Locate the cell with the specified text and output its (x, y) center coordinate. 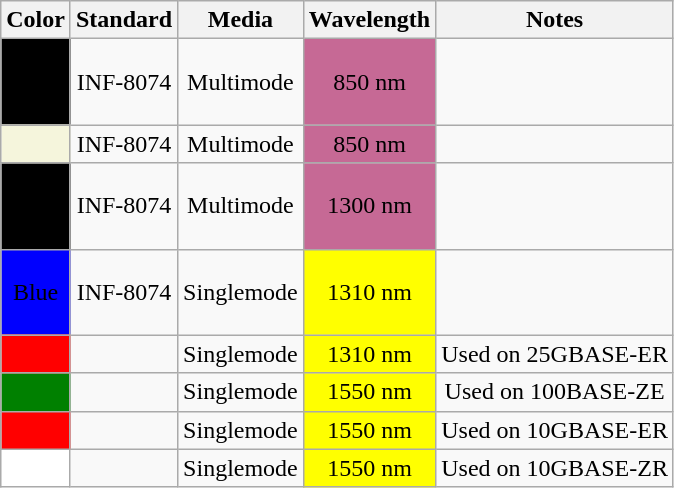
Blue (36, 292)
Notes (555, 20)
Used on 100BASE-ZE (555, 392)
Standard (124, 20)
1300 nm (369, 206)
Used on 25GBASE-ER (555, 354)
Color (36, 20)
Media (241, 20)
Used on 10GBASE-ZR (555, 468)
Wavelength (369, 20)
Used on 10GBASE-ER (555, 430)
